Output the (X, Y) coordinate of the center of the cell containing the given text.  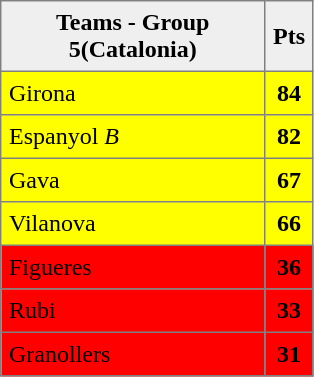
84 (289, 93)
82 (289, 137)
Rubi (133, 311)
Girona (133, 93)
Granollers (133, 354)
Pts (289, 36)
Vilanova (133, 224)
Gava (133, 180)
Teams - Group 5(Catalonia) (133, 36)
Espanyol B (133, 137)
66 (289, 224)
36 (289, 267)
67 (289, 180)
33 (289, 311)
Figueres (133, 267)
31 (289, 354)
